Determine the [x, y] coordinate at the center of the cell enclosing the given text.  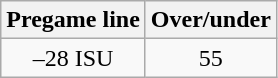
–28 ISU [74, 58]
55 [210, 58]
Over/under [210, 20]
Pregame line [74, 20]
